Capture the cell that displays the provided text and extract its (X, Y) central coordinate. 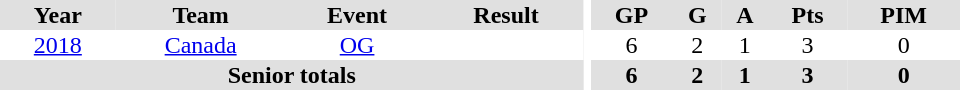
2018 (58, 45)
Canada (201, 45)
Pts (808, 15)
OG (358, 45)
Senior totals (292, 75)
A (745, 15)
Year (58, 15)
G (698, 15)
Team (201, 15)
Event (358, 15)
PIM (904, 15)
GP (631, 15)
Result (506, 15)
